Return the [X, Y] coordinate for the center point of the cell that contains the specified text.  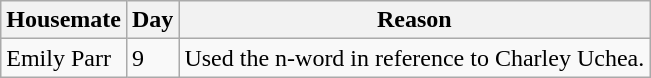
Emily Parr [64, 58]
Day [152, 20]
9 [152, 58]
Used the n-word in reference to Charley Uchea. [414, 58]
Housemate [64, 20]
Reason [414, 20]
